Identify which cell holds the provided text, then report its (X, Y) central coordinate. 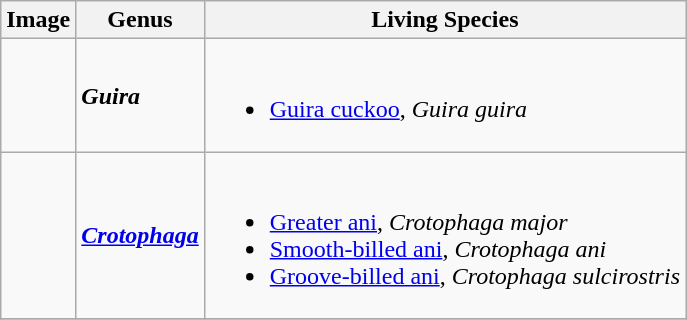
Image (38, 20)
Greater ani, Crotophaga majorSmooth-billed ani, Crotophaga aniGroove-billed ani, Crotophaga sulcirostris (444, 236)
Crotophaga (140, 236)
Guira (140, 96)
Guira cuckoo, Guira guira (444, 96)
Living Species (444, 20)
Genus (140, 20)
